Find where the given text appears and provide that cell's center as [x, y] coordinate. 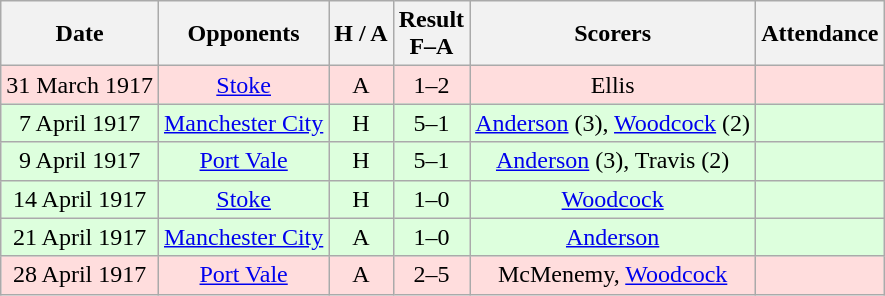
Ellis [613, 85]
14 April 1917 [80, 199]
2–5 [431, 275]
28 April 1917 [80, 275]
Anderson (3), Woodcock (2) [613, 123]
21 April 1917 [80, 237]
Woodcock [613, 199]
Attendance [820, 34]
H / A [361, 34]
ResultF–A [431, 34]
1–2 [431, 85]
Anderson (3), Travis (2) [613, 161]
9 April 1917 [80, 161]
Opponents [243, 34]
Scorers [613, 34]
Anderson [613, 237]
McMenemy, Woodcock [613, 275]
Date [80, 34]
31 March 1917 [80, 85]
7 April 1917 [80, 123]
